Detect which cell encompasses the target text, then output its (x, y) center coordinate. 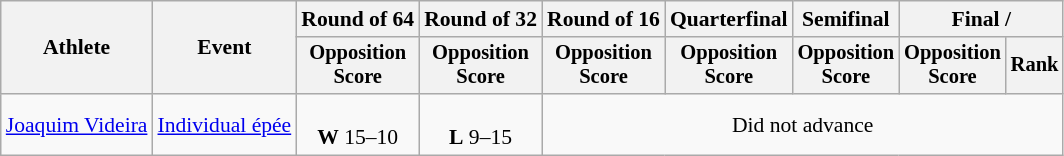
Did not advance (802, 124)
Round of 16 (604, 19)
Event (224, 48)
L 9–15 (480, 124)
Round of 32 (480, 19)
W 15–10 (358, 124)
Semifinal (846, 19)
Final / (981, 19)
Individual épée (224, 124)
Round of 64 (358, 19)
Rank (1035, 66)
Athlete (77, 48)
Quarterfinal (729, 19)
Joaquim Videira (77, 124)
